Return the [X, Y] coordinate for the center point of the cell that contains the specified text.  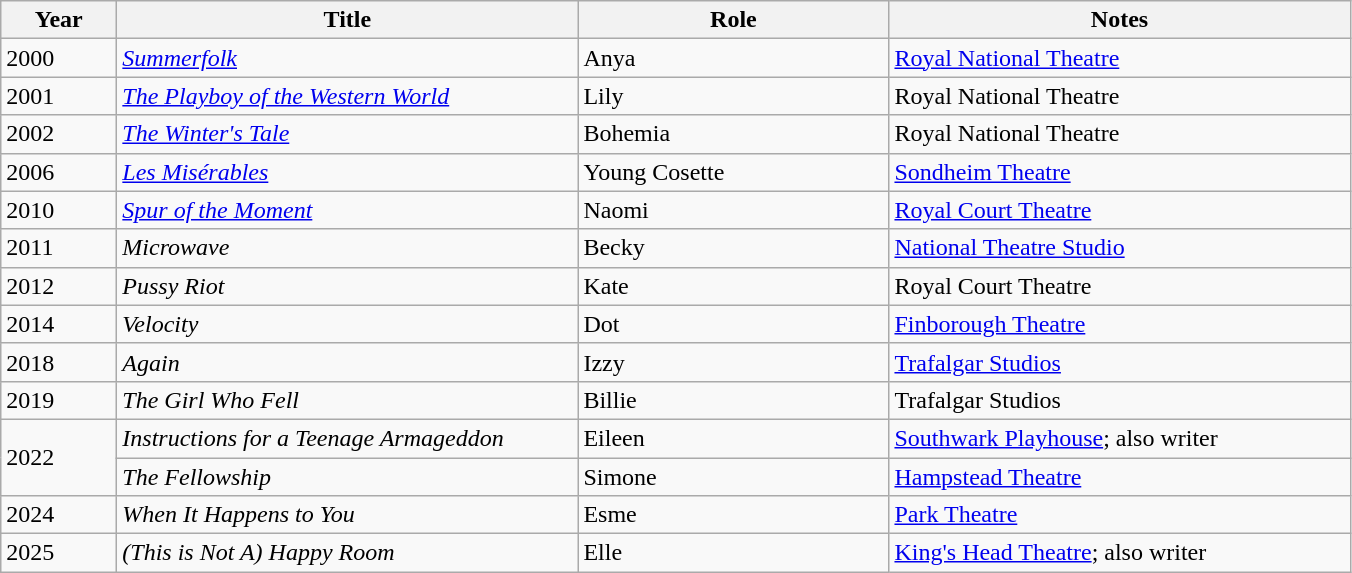
Anya [734, 58]
2001 [59, 96]
Kate [734, 286]
Year [59, 20]
Billie [734, 400]
2000 [59, 58]
2025 [59, 553]
Notes [1120, 20]
Naomi [734, 210]
2002 [59, 134]
National Theatre Studio [1120, 248]
The Winter's Tale [348, 134]
Les Misérables [348, 172]
2024 [59, 515]
The Playboy of the Western World [348, 96]
2012 [59, 286]
King's Head Theatre; also writer [1120, 553]
Eileen [734, 438]
The Fellowship [348, 477]
Sondheim Theatre [1120, 172]
Elle [734, 553]
Velocity [348, 324]
Microwave [348, 248]
Title [348, 20]
Pussy Riot [348, 286]
2014 [59, 324]
The Girl Who Fell [348, 400]
Spur of the Moment [348, 210]
Southwark Playhouse; also writer [1120, 438]
Lily [734, 96]
2018 [59, 362]
When It Happens to You [348, 515]
2006 [59, 172]
Bohemia [734, 134]
2019 [59, 400]
Role [734, 20]
Izzy [734, 362]
Again [348, 362]
2010 [59, 210]
Summerfolk [348, 58]
2022 [59, 457]
Simone [734, 477]
Young Cosette [734, 172]
Finborough Theatre [1120, 324]
Instructions for a Teenage Armageddon [348, 438]
Becky [734, 248]
Hampstead Theatre [1120, 477]
Park Theatre [1120, 515]
2011 [59, 248]
Dot [734, 324]
Esme [734, 515]
(This is Not A) Happy Room [348, 553]
